Return the [x, y] coordinate for the center point of the cell that contains the specified text.  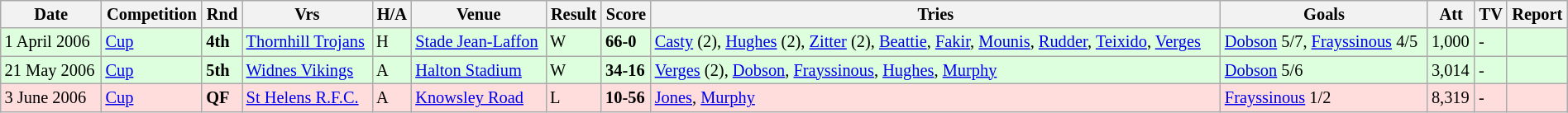
Jones, Murphy [936, 97]
Halton Stadium [478, 70]
Score [626, 14]
Widnes Vikings [308, 70]
Competition [152, 14]
TV [1490, 14]
QF [222, 97]
Frayssinous 1/2 [1324, 97]
34-16 [626, 70]
4th [222, 42]
8,319 [1451, 97]
5th [222, 70]
Att [1451, 14]
Date [51, 14]
H [392, 42]
3 June 2006 [51, 97]
Stade Jean-Laffon [478, 42]
H/A [392, 14]
L [574, 97]
3,014 [1451, 70]
21 May 2006 [51, 70]
Verges (2), Dobson, Frayssinous, Hughes, Murphy [936, 70]
66-0 [626, 42]
St Helens R.F.C. [308, 97]
Dobson 5/6 [1324, 70]
Casty (2), Hughes (2), Zitter (2), Beattie, Fakir, Mounis, Rudder, Teixido, Verges [936, 42]
Vrs [308, 14]
Rnd [222, 14]
10-56 [626, 97]
Result [574, 14]
Knowsley Road [478, 97]
1 April 2006 [51, 42]
Dobson 5/7, Frayssinous 4/5 [1324, 42]
Goals [1324, 14]
Tries [936, 14]
Venue [478, 14]
1,000 [1451, 42]
Report [1537, 14]
Thornhill Trojans [308, 42]
